Pinpoint the cell where the given text exists, returning its (x, y) midpoint coordinate. 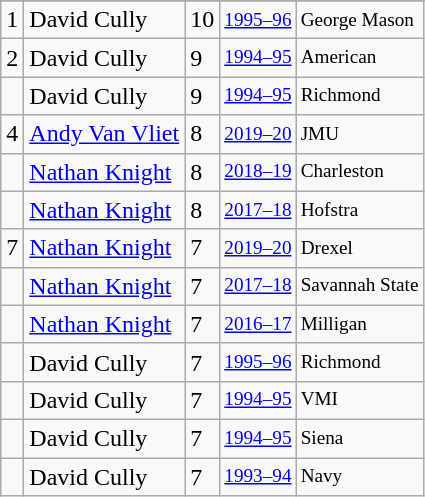
JMU (360, 134)
4 (12, 134)
Siena (360, 438)
2018–19 (258, 172)
10 (202, 20)
Drexel (360, 248)
Hofstra (360, 210)
Andy Van Vliet (104, 134)
1993–94 (258, 477)
Milligan (360, 324)
2016–17 (258, 324)
George Mason (360, 20)
1 (12, 20)
Navy (360, 477)
Savannah State (360, 286)
Charleston (360, 172)
American (360, 58)
2 (12, 58)
VMI (360, 400)
